Return the (X, Y) coordinate for the center point of the cell that contains the specified text.  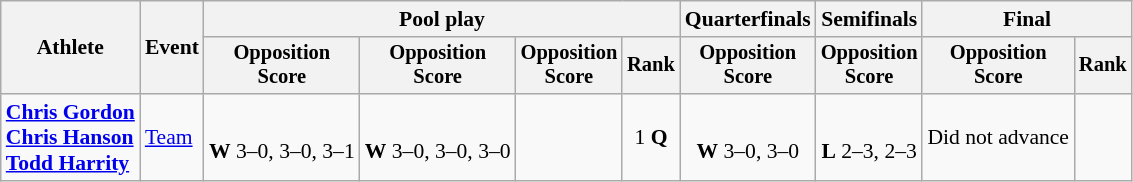
Did not advance (998, 138)
1 Q (651, 138)
Quarterfinals (748, 19)
L 2–3, 2–3 (870, 138)
W 3–0, 3–0 (748, 138)
Pool play (442, 19)
Event (172, 48)
Team (172, 138)
Athlete (70, 48)
Chris GordonChris HansonTodd Harrity (70, 138)
W 3–0, 3–0, 3–0 (438, 138)
Final (1026, 19)
W 3–0, 3–0, 3–1 (282, 138)
Semifinals (870, 19)
